Scan for the cell matching the given text and deliver its (x, y) coordinate at center. 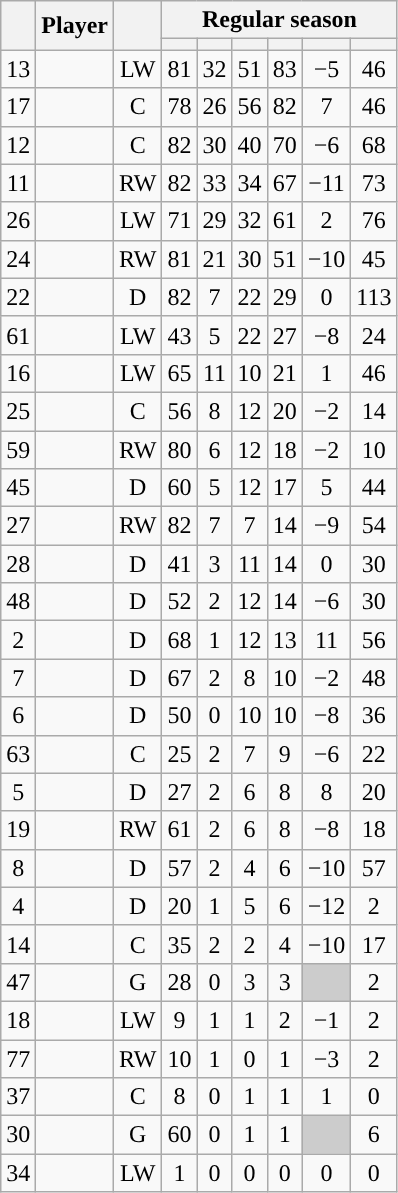
37 (18, 1097)
40 (250, 145)
65 (180, 373)
50 (180, 716)
41 (180, 564)
33 (214, 183)
54 (374, 526)
70 (284, 145)
78 (180, 107)
19 (18, 830)
59 (18, 449)
83 (284, 69)
−5 (326, 69)
−1 (326, 1020)
47 (18, 982)
16 (18, 373)
Player (75, 26)
Regular season (280, 20)
80 (180, 449)
77 (18, 1059)
−9 (326, 526)
113 (374, 297)
44 (374, 488)
35 (180, 944)
−3 (326, 1059)
36 (374, 716)
43 (180, 335)
73 (374, 183)
76 (374, 221)
63 (18, 754)
71 (180, 221)
−11 (326, 183)
−12 (326, 906)
52 (180, 602)
